Determine the (X, Y) coordinate at the center of the cell enclosing the given text.  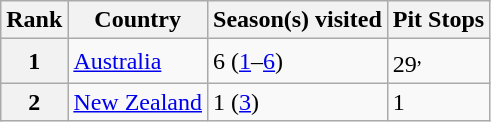
Country (138, 20)
29, (438, 62)
6 (1–6) (298, 62)
1 (3) (298, 102)
Pit Stops (438, 20)
Rank (34, 20)
Season(s) visited (298, 20)
New Zealand (138, 102)
2 (34, 102)
Australia (138, 62)
